Return the (X, Y) coordinate for the center point of the cell that contains the specified text.  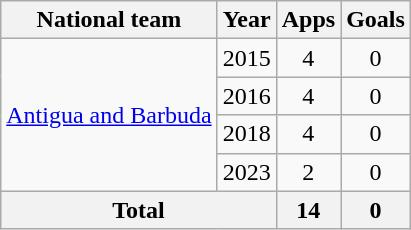
Goals (376, 20)
2018 (246, 134)
Apps (308, 20)
Total (138, 210)
2 (308, 172)
National team (109, 20)
2016 (246, 96)
2015 (246, 58)
2023 (246, 172)
Antigua and Barbuda (109, 115)
14 (308, 210)
Year (246, 20)
